Determine the (X, Y) coordinate at the center of the cell enclosing the given text.  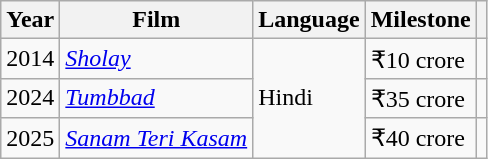
Film (156, 20)
₹10 crore (420, 59)
Sanam Teri Kasam (156, 138)
Hindi (309, 98)
2014 (30, 59)
Milestone (420, 20)
Tumbbad (156, 98)
₹35 crore (420, 98)
Year (30, 20)
₹40 crore (420, 138)
Language (309, 20)
Sholay (156, 59)
2025 (30, 138)
2024 (30, 98)
